For the text-containing cell, return its midpoint in [x, y] coordinate format. 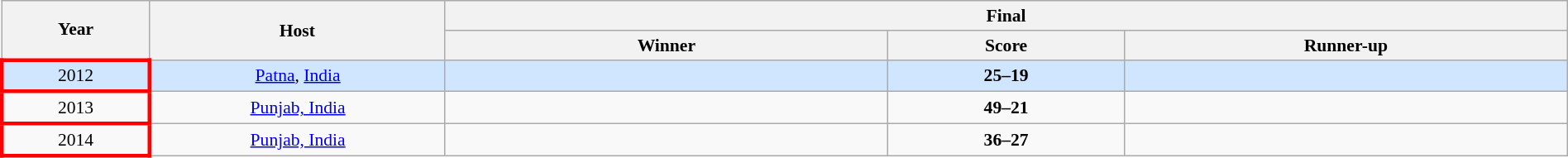
2014 [76, 141]
Winner [667, 45]
2013 [76, 108]
25–19 [1006, 76]
Year [76, 30]
Runner-up [1346, 45]
36–27 [1006, 141]
2012 [76, 76]
Host [298, 30]
Patna, India [298, 76]
49–21 [1006, 108]
Final [1006, 16]
Score [1006, 45]
